Capture the cell that displays the provided text and extract its (X, Y) central coordinate. 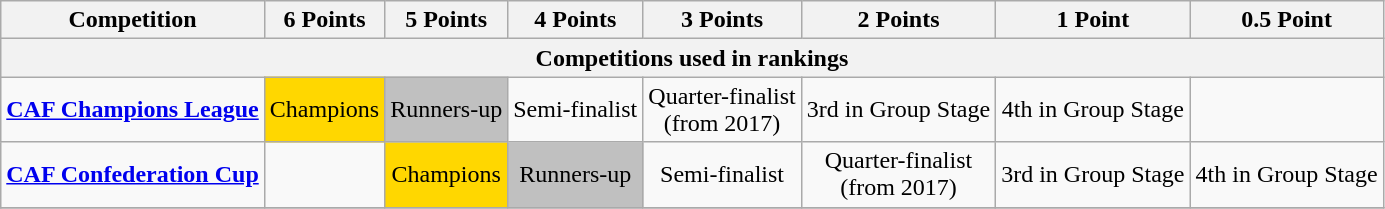
3 Points (722, 20)
Competitions used in rankings (692, 58)
6 Points (324, 20)
2 Points (898, 20)
CAF Confederation Cup (133, 174)
1 Point (1093, 20)
0.5 Point (1286, 20)
Competition (133, 20)
5 Points (446, 20)
CAF Champions League (133, 110)
4 Points (576, 20)
